From the cell containing the given text, extract its center point as [x, y] coordinate. 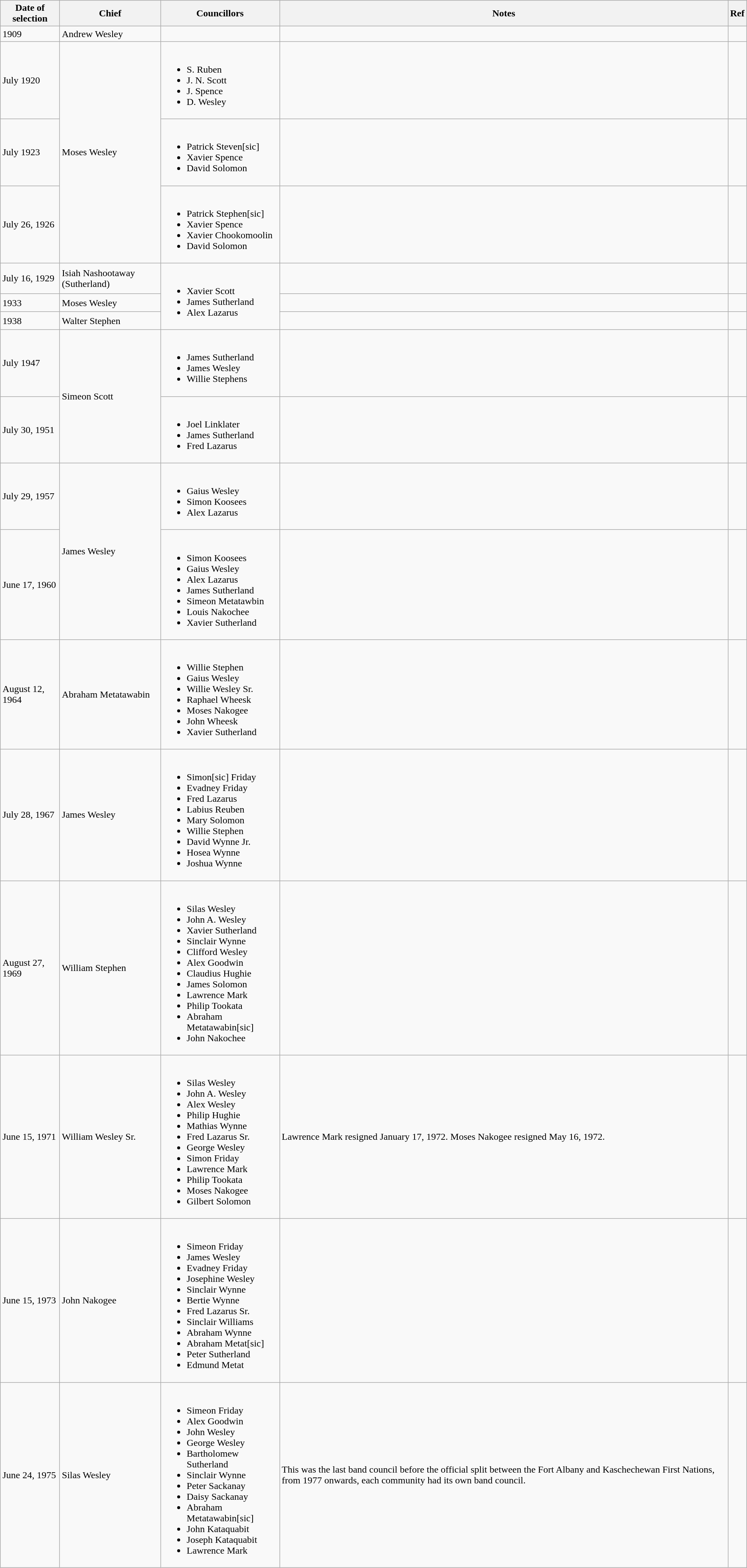
August 12, 1964 [30, 694]
June 17, 1960 [30, 584]
July 1947 [30, 363]
August 27, 1969 [30, 967]
Andrew Wesley [110, 34]
William Wesley Sr. [110, 1137]
John Nakogee [110, 1301]
1909 [30, 34]
Simeon Scott [110, 396]
Gaius WesleySimon KooseesAlex Lazarus [220, 496]
Date of selection [30, 14]
Patrick Stephen[sic]Xavier SpenceXavier ChookomoolinDavid Solomon [220, 224]
July 28, 1967 [30, 815]
July 29, 1957 [30, 496]
Councillors [220, 14]
July 1920 [30, 80]
June 15, 1971 [30, 1137]
Simon[sic] FridayEvadney FridayFred LazarusLabius ReubenMary SolomonWillie StephenDavid Wynne Jr.Hosea WynneJoshua Wynne [220, 815]
Isiah Nashootaway (Sutherland) [110, 279]
July 30, 1951 [30, 429]
Joel LinklaterJames SutherlandFred Lazarus [220, 429]
S. RubenJ. N. ScottJ. SpenceD. Wesley [220, 80]
Walter Stephen [110, 321]
Silas Wesley [110, 1475]
Chief [110, 14]
Simon KooseesGaius WesleyAlex LazarusJames SutherlandSimeon MetatawbinLouis NakocheeXavier Sutherland [220, 584]
James SutherlandJames WesleyWillie Stephens [220, 363]
Lawrence Mark resigned January 17, 1972. Moses Nakogee resigned May 16, 1972. [504, 1137]
July 26, 1926 [30, 224]
Xavier ScottJames SutherlandAlex Lazarus [220, 296]
1933 [30, 303]
July 16, 1929 [30, 279]
July 1923 [30, 152]
Abraham Metatawabin [110, 694]
William Stephen [110, 967]
1938 [30, 321]
Notes [504, 14]
Patrick Steven[sic]Xavier SpenceDavid Solomon [220, 152]
Willie StephenGaius WesleyWillie Wesley Sr.Raphael WheeskMoses NakogeeJohn WheeskXavier Sutherland [220, 694]
June 24, 1975 [30, 1475]
Ref [737, 14]
June 15, 1973 [30, 1301]
